Determine the (x, y) coordinate at the center of the cell enclosing the given text.  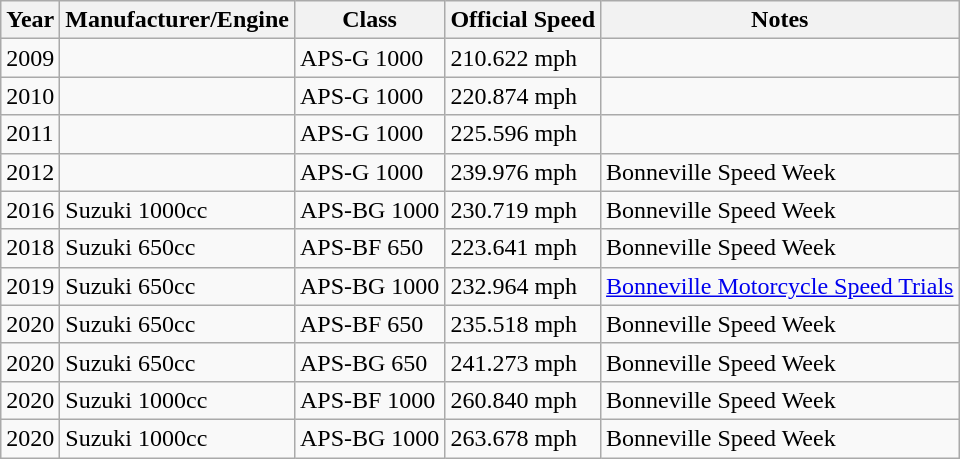
2019 (30, 286)
Class (369, 20)
APS-BF 1000 (369, 400)
2009 (30, 58)
APS-BG 650 (369, 362)
235.518 mph (523, 324)
263.678 mph (523, 438)
Official Speed (523, 20)
2010 (30, 96)
Manufacturer/Engine (178, 20)
2016 (30, 210)
241.273 mph (523, 362)
225.596 mph (523, 134)
230.719 mph (523, 210)
220.874 mph (523, 96)
2018 (30, 248)
239.976 mph (523, 172)
Bonneville Motorcycle Speed Trials (780, 286)
Notes (780, 20)
223.641 mph (523, 248)
210.622 mph (523, 58)
2012 (30, 172)
260.840 mph (523, 400)
Year (30, 20)
2011 (30, 134)
232.964 mph (523, 286)
